Return the [x, y] coordinate for the center point of the cell that contains the specified text.  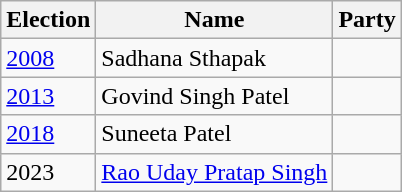
2018 [48, 134]
Rao Uday Pratap Singh [214, 172]
Suneeta Patel [214, 134]
Name [214, 20]
2023 [48, 172]
Sadhana Sthapak [214, 58]
Govind Singh Patel [214, 96]
2013 [48, 96]
Election [48, 20]
2008 [48, 58]
Party [367, 20]
